Locate the cell with the specified text and output its (X, Y) center coordinate. 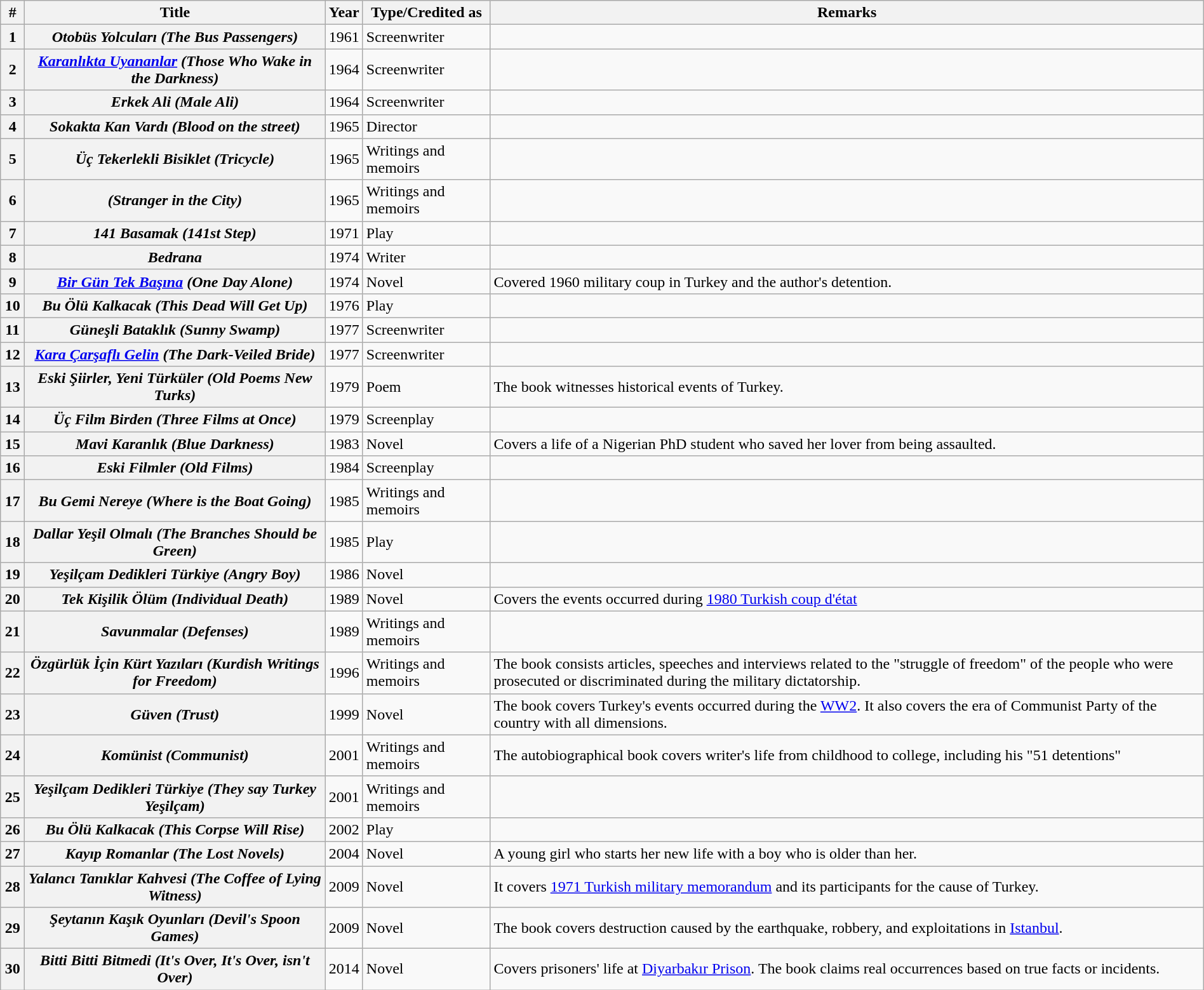
21 (13, 631)
Eski Şiirler, Yeni Türküler (Old Poems New Turks) (175, 387)
12 (13, 354)
15 (13, 444)
Year (344, 13)
The book witnesses historical events of Turkey. (847, 387)
11 (13, 330)
9 (13, 281)
Komünist (Communist) (175, 756)
Güneşli Bataklık (Sunny Swamp) (175, 330)
22 (13, 673)
141 Basamak (141st Step) (175, 233)
28 (13, 886)
Covers the events occurred during 1980 Turkish coup d'état (847, 599)
27 (13, 853)
23 (13, 714)
Karanlıkta Uyananlar (Those Who Wake in the Darkness) (175, 70)
4 (13, 126)
16 (13, 468)
1976 (344, 305)
A young girl who starts her new life with a boy who is older than her. (847, 853)
1961 (344, 37)
1996 (344, 673)
Eski Filmler (Old Films) (175, 468)
The autobiographical book covers writer's life from childhood to college, including his "51 detentions" (847, 756)
6 (13, 201)
Dallar Yeşil Olmalı (The Branches Should be Green) (175, 542)
17 (13, 500)
Şeytanın Kaşık Oyunları (Devil's Spoon Games) (175, 928)
Bu Ölü Kalkacak (This Corpse Will Rise) (175, 829)
18 (13, 542)
Bitti Bitti Bitmedi (It's Over, It's Over, isn't Over) (175, 969)
1999 (344, 714)
Mavi Karanlık (Blue Darkness) (175, 444)
1 (13, 37)
Type/Credited as (427, 13)
Sokakta Kan Vardı (Blood on the street) (175, 126)
Bu Gemi Nereye (Where is the Boat Going) (175, 500)
Kayıp Romanlar (The Lost Novels) (175, 853)
Yeşilçam Dedikleri Türkiye (Angry Boy) (175, 575)
2014 (344, 969)
Remarks (847, 13)
Otobüs Yolcuları (The Bus Passengers) (175, 37)
Güven (Trust) (175, 714)
19 (13, 575)
Director (427, 126)
5 (13, 159)
Covers prisoners' life at Diyarbakır Prison. The book claims real occurrences based on true facts or incidents. (847, 969)
(Stranger in the City) (175, 201)
2002 (344, 829)
24 (13, 756)
Yeşilçam Dedikleri Türkiye (They say Turkey Yeşilçam) (175, 796)
26 (13, 829)
25 (13, 796)
1983 (344, 444)
Erkek Ali (Male Ali) (175, 102)
1986 (344, 575)
10 (13, 305)
Bu Ölü Kalkacak (This Dead Will Get Up) (175, 305)
8 (13, 257)
# (13, 13)
Poem (427, 387)
Kara Çarşaflı Gelin (The Dark-Veiled Bride) (175, 354)
13 (13, 387)
Covers a life of a Nigerian PhD student who saved her lover from being assaulted. (847, 444)
1984 (344, 468)
30 (13, 969)
The book covers Turkey's events occurred during the WW2. It also covers the era of Communist Party of the country with all dimensions. (847, 714)
Üç Tekerlekli Bisiklet (Tricycle) (175, 159)
The book covers destruction caused by the earthquake, robbery, and exploitations in Istanbul. (847, 928)
Covered 1960 military coup in Turkey and the author's detention. (847, 281)
It covers 1971 Turkish military memorandum and its participants for the cause of Turkey. (847, 886)
20 (13, 599)
Özgürlük İçin Kürt Yazıları (Kurdish Writings for Freedom) (175, 673)
Savunmalar (Defenses) (175, 631)
Title (175, 13)
1971 (344, 233)
2004 (344, 853)
Writer (427, 257)
2 (13, 70)
Yalancı Tanıklar Kahvesi (The Coffee of Lying Witness) (175, 886)
14 (13, 420)
Bir Gün Tek Başına (One Day Alone) (175, 281)
Bedrana (175, 257)
Üç Film Birden (Three Films at Once) (175, 420)
29 (13, 928)
7 (13, 233)
Tek Kişilik Ölüm (Individual Death) (175, 599)
3 (13, 102)
